Extract the (x, y) coordinate from the center of the cell holding the provided text.  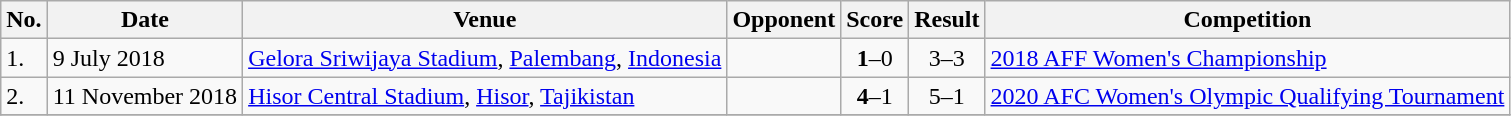
Competition (1248, 20)
No. (24, 20)
Hisor Central Stadium, Hisor, Tajikistan (485, 96)
Venue (485, 20)
1. (24, 58)
1–0 (875, 58)
Opponent (784, 20)
11 November 2018 (144, 96)
2018 AFF Women's Championship (1248, 58)
Date (144, 20)
Result (947, 20)
2020 AFC Women's Olympic Qualifying Tournament (1248, 96)
5–1 (947, 96)
Gelora Sriwijaya Stadium, Palembang, Indonesia (485, 58)
4–1 (875, 96)
3–3 (947, 58)
9 July 2018 (144, 58)
2. (24, 96)
Score (875, 20)
